From the cell containing the given text, extract its center point as [x, y] coordinate. 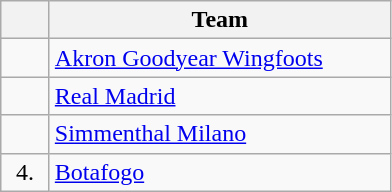
Real Madrid [220, 96]
Botafogo [220, 172]
Akron Goodyear Wingfoots [220, 58]
Team [220, 20]
Simmenthal Milano [220, 134]
4. [26, 172]
